Locate the cell with the specified text and output its (X, Y) center coordinate. 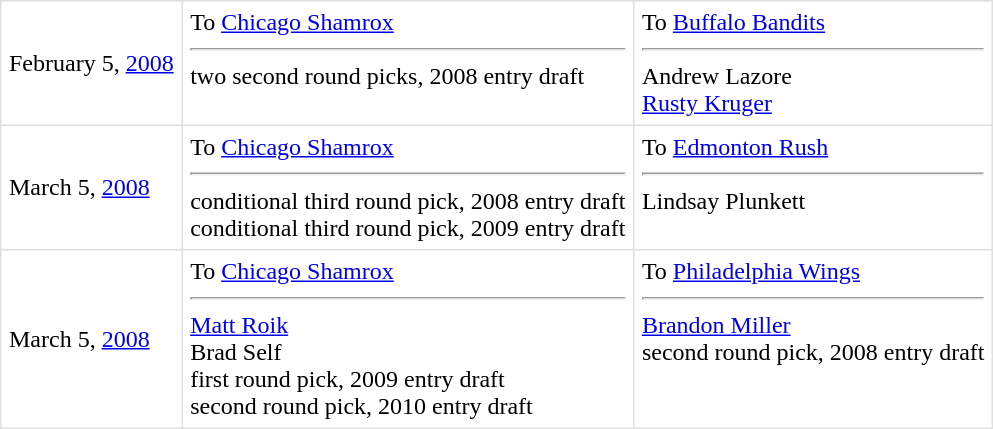
To Buffalo Bandits Andrew LazoreRusty Kruger (814, 63)
To Chicago Shamrox Matt RoikBrad Selffirst round pick, 2009 entry draftsecond round pick, 2010 entry draft (408, 339)
To Edmonton Rush Lindsay Plunkett (814, 187)
To Philadelphia Wings Brandon Millersecond round pick, 2008 entry draft (814, 339)
To Chicago Shamrox two second round picks, 2008 entry draft (408, 63)
To Chicago Shamrox conditional third round pick, 2008 entry draftconditional third round pick, 2009 entry draft (408, 187)
February 5, 2008 (92, 63)
